Locate the cell with the specified text and output its [x, y] center coordinate. 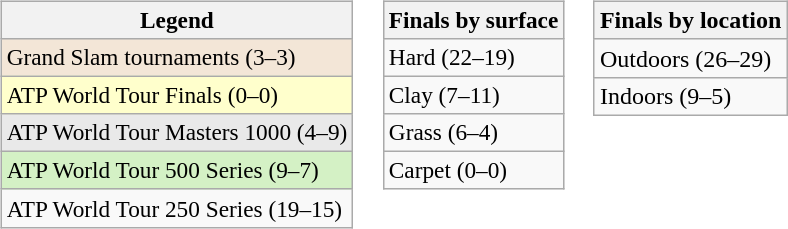
Outdoors (26–29) [690, 58]
ATP World Tour 250 Series (19–15) [176, 208]
Grand Slam tournaments (3–3) [176, 57]
Grass (6–4) [473, 133]
Indoors (9–5) [690, 96]
Carpet (0–0) [473, 171]
ATP World Tour 500 Series (9–7) [176, 171]
Finals by surface [473, 20]
ATP World Tour Finals (0–0) [176, 95]
Finals by location [690, 20]
Legend [176, 20]
ATP World Tour Masters 1000 (4–9) [176, 133]
Clay (7–11) [473, 95]
Hard (22–19) [473, 57]
